Locate the cell with the specified text and output its [x, y] center coordinate. 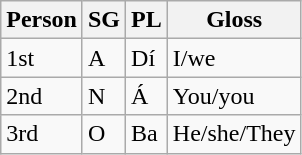
He/she/They [234, 134]
Á [147, 96]
PL [147, 20]
I/we [234, 58]
N [104, 96]
SG [104, 20]
Gloss [234, 20]
Ba [147, 134]
You/you [234, 96]
Dí [147, 58]
Person [42, 20]
2nd [42, 96]
3rd [42, 134]
A [104, 58]
O [104, 134]
1st [42, 58]
